Search for the cell housing the specified text and yield its (X, Y) center coordinate. 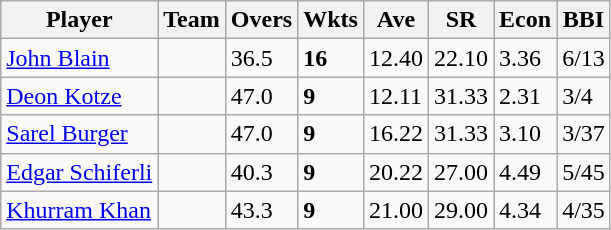
Sarel Burger (80, 134)
Deon Kotze (80, 96)
12.11 (396, 96)
6/13 (584, 58)
Overs (261, 20)
4.34 (526, 210)
3.36 (526, 58)
20.22 (396, 172)
Edgar Schiferli (80, 172)
Team (192, 20)
16.22 (396, 134)
3/37 (584, 134)
2.31 (526, 96)
SR (460, 20)
22.10 (460, 58)
4.49 (526, 172)
4/35 (584, 210)
16 (331, 58)
Econ (526, 20)
Player (80, 20)
Ave (396, 20)
5/45 (584, 172)
27.00 (460, 172)
40.3 (261, 172)
3.10 (526, 134)
43.3 (261, 210)
BBI (584, 20)
36.5 (261, 58)
Khurram Khan (80, 210)
29.00 (460, 210)
3/4 (584, 96)
John Blain (80, 58)
12.40 (396, 58)
Wkts (331, 20)
21.00 (396, 210)
